Scan for the cell matching the given text and deliver its [X, Y] coordinate at center. 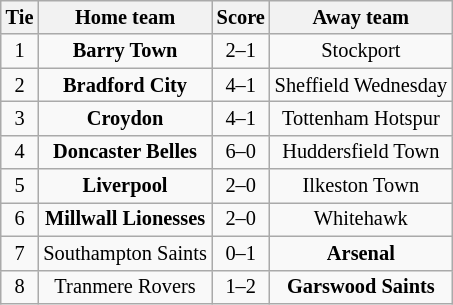
Barry Town [124, 51]
Ilkeston Town [361, 186]
Score [241, 17]
Doncaster Belles [124, 152]
Huddersfield Town [361, 152]
Tranmere Rovers [124, 287]
Whitehawk [361, 219]
Away team [361, 17]
Sheffield Wednesday [361, 85]
Tie [20, 17]
7 [20, 253]
Home team [124, 17]
Bradford City [124, 85]
1 [20, 51]
5 [20, 186]
4 [20, 152]
Tottenham Hotspur [361, 118]
2–1 [241, 51]
1–2 [241, 287]
Croydon [124, 118]
3 [20, 118]
0–1 [241, 253]
Garswood Saints [361, 287]
8 [20, 287]
Liverpool [124, 186]
6–0 [241, 152]
Arsenal [361, 253]
Millwall Lionesses [124, 219]
2 [20, 85]
Stockport [361, 51]
Southampton Saints [124, 253]
6 [20, 219]
